From the cell containing the given text, extract its center point as [x, y] coordinate. 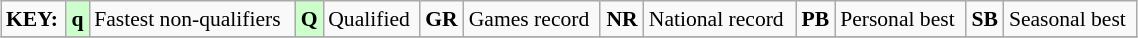
SB [985, 19]
PB [816, 19]
Fastest non-qualifiers [192, 19]
Q [309, 19]
Seasonal best [1070, 19]
KEY: [34, 19]
NR [622, 19]
Games record [532, 19]
Personal best [900, 19]
q [78, 19]
National record [720, 19]
Qualified [371, 19]
GR [442, 19]
